Return (X, Y) of the center of cell containing provided text 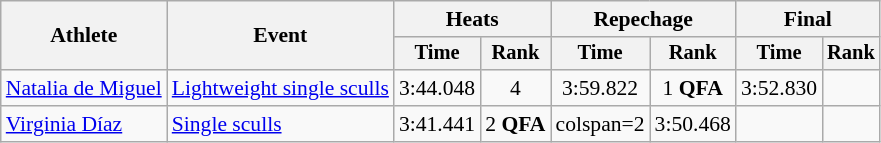
Lightweight single sculls (280, 88)
Event (280, 36)
2 QFA (515, 124)
Natalia de Miguel (84, 88)
3:50.468 (693, 124)
4 (515, 88)
colspan=2 (600, 124)
Repechage (642, 19)
Heats (472, 19)
Single sculls (280, 124)
Final (808, 19)
Virginia Díaz (84, 124)
3:59.822 (600, 88)
1 QFA (693, 88)
3:44.048 (437, 88)
3:41.441 (437, 124)
Athlete (84, 36)
3:52.830 (779, 88)
